Pinpoint the cell where the given text exists, returning its (x, y) midpoint coordinate. 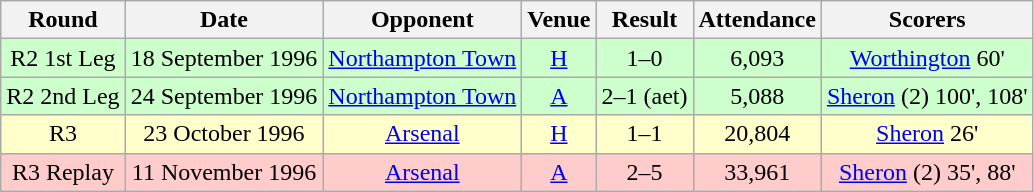
33,961 (757, 172)
R3 (63, 134)
11 November 1996 (224, 172)
23 October 1996 (224, 134)
5,088 (757, 96)
Opponent (422, 20)
2–5 (644, 172)
R3 Replay (63, 172)
18 September 1996 (224, 58)
1–1 (644, 134)
Scorers (927, 20)
6,093 (757, 58)
24 September 1996 (224, 96)
2–1 (aet) (644, 96)
Worthington 60' (927, 58)
Sheron (2) 35', 88' (927, 172)
Sheron 26' (927, 134)
Attendance (757, 20)
R2 2nd Leg (63, 96)
R2 1st Leg (63, 58)
1–0 (644, 58)
20,804 (757, 134)
Sheron (2) 100', 108' (927, 96)
Round (63, 20)
Result (644, 20)
Date (224, 20)
Venue (559, 20)
